Capture the cell that displays the provided text and extract its (x, y) central coordinate. 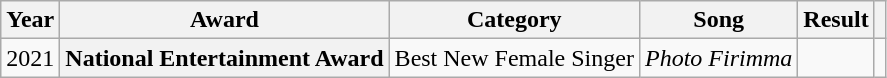
Category (514, 20)
Result (836, 20)
National Entertainment Award (224, 58)
Award (224, 20)
Song (718, 20)
Best New Female Singer (514, 58)
Year (30, 20)
2021 (30, 58)
Photo Firimma (718, 58)
